Output the (x, y) coordinate of the center of the cell containing the given text.  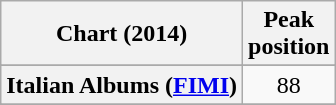
88 (289, 85)
Chart (2014) (122, 34)
Italian Albums (FIMI) (122, 85)
Peakposition (289, 34)
